For the text-containing cell, return its midpoint in (X, Y) coordinate format. 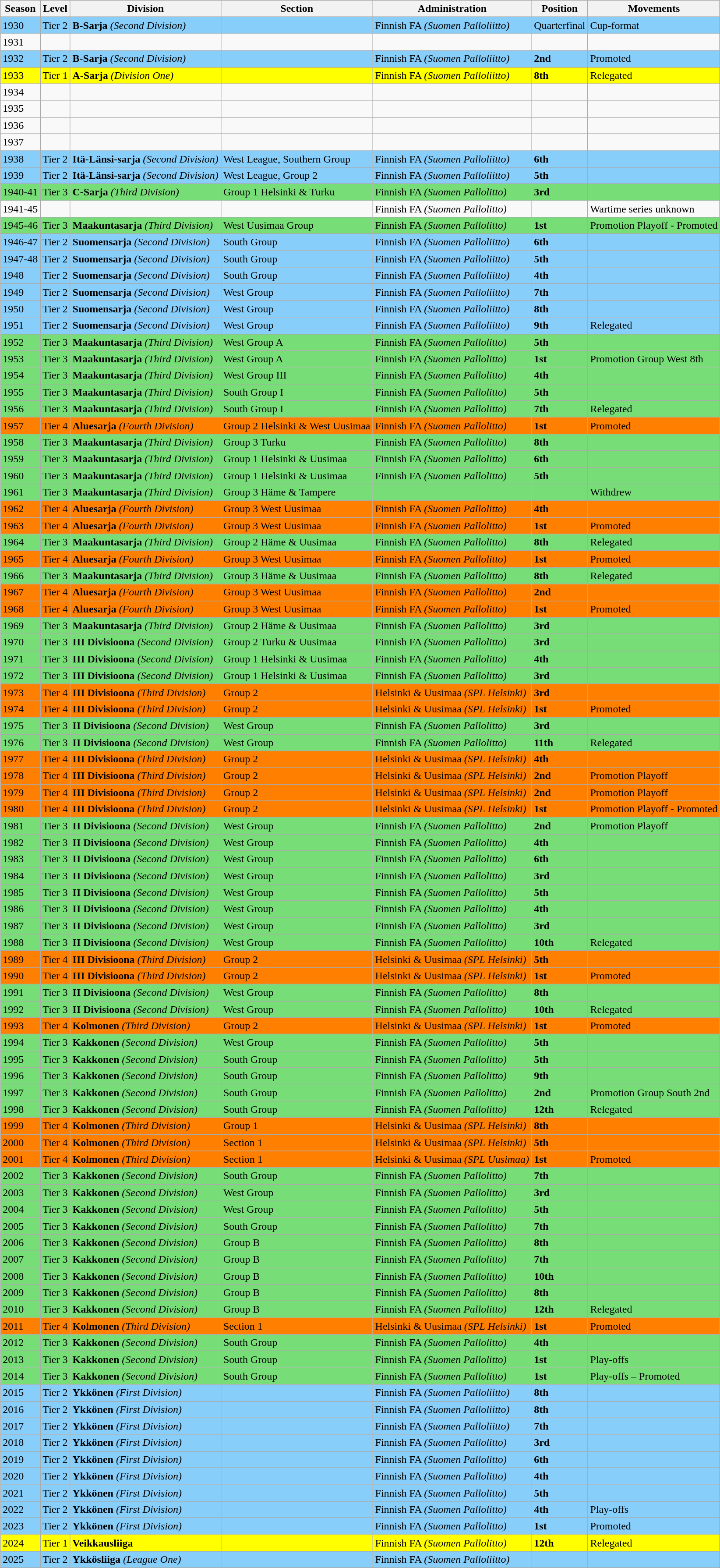
2005 (20, 1226)
1972 (20, 676)
Ykkösliiga (League One) (145, 1560)
11th (560, 743)
Veikkausliiga (145, 1543)
1993 (20, 1026)
Division (145, 9)
1938 (20, 159)
1985 (20, 892)
1947-48 (20, 259)
2004 (20, 1209)
1992 (20, 1009)
2015 (20, 1393)
2013 (20, 1359)
1988 (20, 942)
Season (20, 9)
1956 (20, 409)
1966 (20, 576)
2009 (20, 1293)
Position (560, 9)
1932 (20, 59)
2025 (20, 1560)
2012 (20, 1343)
1962 (20, 509)
1949 (20, 292)
Withdrew (654, 492)
1971 (20, 659)
Movements (654, 9)
1997 (20, 1093)
2020 (20, 1476)
1941-45 (20, 209)
1974 (20, 709)
1936 (20, 125)
1953 (20, 359)
2000 (20, 1143)
1976 (20, 743)
2021 (20, 1493)
1948 (20, 276)
Quarterfinal (560, 25)
1987 (20, 926)
1961 (20, 492)
West League, Southern Group (297, 159)
West Uusimaa Group (297, 226)
1958 (20, 442)
Administration (452, 9)
1995 (20, 1059)
2014 (20, 1376)
2019 (20, 1459)
Promotion Group West 8th (654, 359)
1952 (20, 342)
1984 (20, 876)
1975 (20, 726)
1933 (20, 75)
1983 (20, 859)
2008 (20, 1276)
Level (55, 9)
1982 (20, 842)
2017 (20, 1426)
1994 (20, 1043)
1973 (20, 692)
1967 (20, 592)
1931 (20, 42)
1977 (20, 759)
2016 (20, 1409)
Group 1 Helsinki & Turku (297, 192)
1990 (20, 976)
1978 (20, 776)
1937 (20, 142)
2007 (20, 1259)
Group 1 (297, 1126)
Group 3 Turku (297, 442)
2023 (20, 1526)
2002 (20, 1176)
1998 (20, 1109)
Wartime series unknown (654, 209)
1970 (20, 642)
2003 (20, 1193)
1996 (20, 1076)
Helsinki & Uusimaa (SPL Uusimaa) (452, 1159)
2006 (20, 1242)
2001 (20, 1159)
West League, Group 2 (297, 175)
1954 (20, 375)
1934 (20, 92)
Play-offs – Promoted (654, 1376)
2011 (20, 1326)
1940-41 (20, 192)
1959 (20, 459)
2024 (20, 1543)
1955 (20, 392)
Group 3 Häme & Uusimaa (297, 576)
1969 (20, 626)
1991 (20, 992)
1951 (20, 326)
A-Sarja (Division One) (145, 75)
1965 (20, 559)
1980 (20, 809)
Section (297, 9)
1930 (20, 25)
1935 (20, 109)
1999 (20, 1126)
1979 (20, 793)
1960 (20, 475)
2022 (20, 1509)
2010 (20, 1310)
West Group III (297, 375)
1945-46 (20, 226)
Group 3 Häme & Tampere (297, 492)
1989 (20, 959)
Cup-format (654, 25)
1957 (20, 425)
1963 (20, 526)
1946-47 (20, 242)
1939 (20, 175)
2018 (20, 1443)
Group 2 Helsinki & West Uusimaa (297, 425)
Group 2 Turku & Uusimaa (297, 642)
1964 (20, 542)
1986 (20, 909)
1950 (20, 309)
Promotion Group South 2nd (654, 1093)
1968 (20, 609)
1981 (20, 826)
C-Sarja (Third Division) (145, 192)
